Find where the given text appears and provide that cell's center as (X, Y) coordinate. 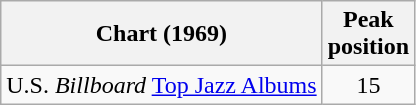
Chart (1969) (162, 34)
Peakposition (368, 34)
U.S. Billboard Top Jazz Albums (162, 85)
15 (368, 85)
